Search for the cell housing the specified text and yield its [x, y] center coordinate. 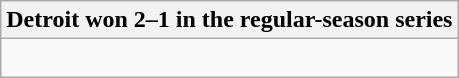
Detroit won 2–1 in the regular-season series [230, 20]
